Provide the (x, y) coordinate of the cell's center where the given text is located.  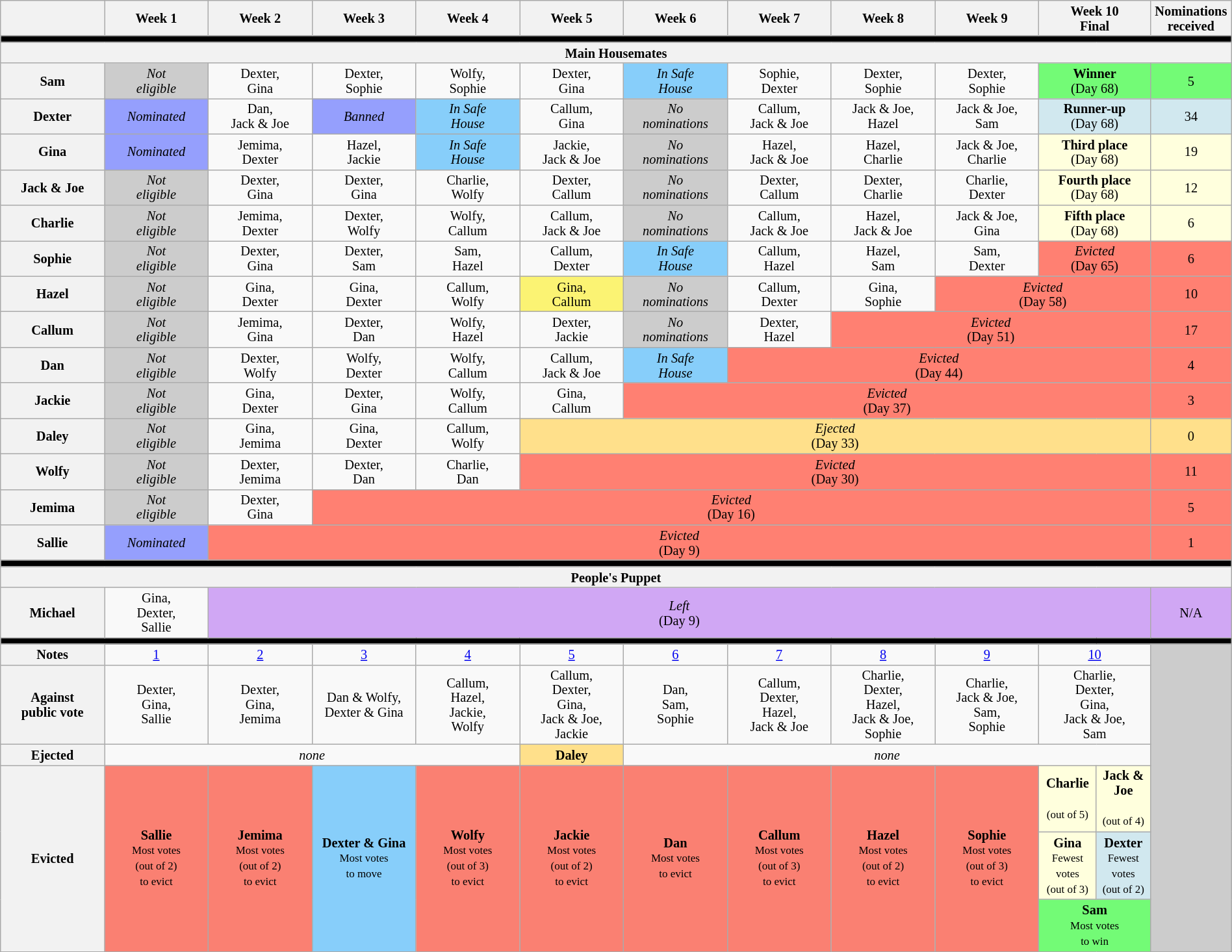
DexterFewest votes(out of 2) (1123, 866)
Wolfy (53, 472)
N/A (1192, 612)
Dan,Sam,Sophie (676, 704)
Week 2 (260, 18)
JackieMost votes(out of 2)to evict (572, 858)
Charlie,Wolfy (468, 187)
Dexter (53, 116)
DanMost votesto evict (676, 858)
SophieMost votes(out of 3)to evict (987, 858)
19 (1192, 152)
Jemima (53, 507)
Jackie,Jack & Joe (572, 152)
Fifth place(Day 68) (1095, 222)
0 (1192, 435)
Evicted(Day 16) (731, 507)
Wolfy,Dexter (364, 365)
Charlie,Jack & Joe,Sam,Sophie (987, 704)
GinaFewest votes(out of 3) (1068, 866)
Hazel,Jackie (364, 152)
Dexter & GinaMost votesto move (364, 858)
Charlie(out of 5) (1068, 798)
Week 6 (676, 18)
7 (779, 654)
Gina,Jemima (260, 435)
Evicted(Day 44) (938, 365)
Jemima,Gina (260, 329)
Week 9 (987, 18)
Dan,Jack & Joe (260, 116)
Week 5 (572, 18)
Hazel,Charlie (883, 152)
Againstpublic vote (53, 704)
Gina,Sophie (883, 294)
Jack & Joe(out of 4) (1123, 798)
17 (1192, 329)
Wolfy,Hazel (468, 329)
Evicted(Day 30) (836, 472)
Evicted(Day 65) (1095, 259)
Jack & Joe (53, 187)
Week 10Final (1095, 18)
SamMost votesto win (1095, 925)
Evicted(Day 51) (990, 329)
Callum,Hazel (779, 259)
Week 4 (468, 18)
Week 8 (883, 18)
Notes (53, 654)
Hazel (53, 294)
Dexter,Hazel (779, 329)
Dexter,Gina,Sallie (157, 704)
Sam,Dexter (987, 259)
Jackie (53, 400)
Dexter,Jemima (260, 472)
8 (883, 654)
Jack & Joe,Sam (987, 116)
Jack & Joe,Charlie (987, 152)
Wolfy,Sophie (468, 81)
Runner-up(Day 68) (1095, 116)
Dexter,Jackie (572, 329)
12 (1192, 187)
Callum,Gina (572, 116)
Charlie,Dexter,Hazel,Jack & Joe,Sophie (883, 704)
People's Puppet (616, 577)
Third place(Day 68) (1095, 152)
WolfyMost votes(out of 3)to evict (468, 858)
Dan (53, 365)
Michael (53, 612)
Fourth place(Day 68) (1095, 187)
11 (1192, 472)
Hazel,Sam (883, 259)
Sophie (53, 259)
Ejected(Day 33) (836, 435)
SallieMost votes(out of 2)to evict (157, 858)
Dexter,Charlie (883, 187)
34 (1192, 116)
HazelMost votes(out of 2)to evict (883, 858)
Gina,Dexter,Sallie (157, 612)
Gina (53, 152)
Banned (364, 116)
Charlie,Dexter (987, 187)
Jack & Joe,Gina (987, 222)
Dexter,Sam (364, 259)
Sam,Hazel (468, 259)
Charlie,Dan (468, 472)
Evicted(Day 58) (1043, 294)
2 (260, 654)
Week 1 (157, 18)
Evicted (53, 858)
Week 3 (364, 18)
Sallie (53, 542)
Jack & Joe,Hazel (883, 116)
Callum (53, 329)
Charlie (53, 222)
Dan & Wolfy,Dexter & Gina (364, 704)
Sophie,Dexter (779, 81)
Dexter,Gina,Jemima (260, 704)
9 (987, 654)
Charlie,Dexter,Gina,Jack & Joe,Sam (1095, 704)
CallumMost votes(out of 3)to evict (779, 858)
Evicted(Day 9) (679, 542)
Nominationsreceived (1192, 18)
Ejected (53, 754)
Callum,Dexter,Gina,Jack & Joe,Jackie (572, 704)
Evicted(Day 37) (888, 400)
Callum,Dexter,Hazel,Jack & Joe (779, 704)
Week 7 (779, 18)
Callum,Hazel,Jackie,Wolfy (468, 704)
Sam (53, 81)
Winner(Day 68) (1095, 81)
Main Housemates (616, 53)
Left(Day 9) (679, 612)
JemimaMost votes(out of 2)to evict (260, 858)
